Determine the [x, y] coordinate at the center of the cell enclosing the given text.  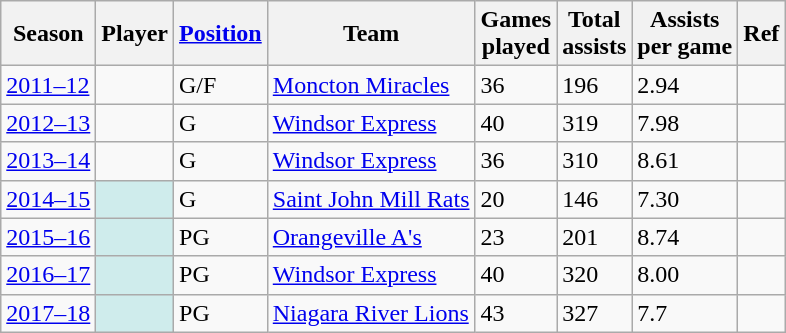
43 [516, 313]
7.30 [685, 199]
327 [594, 313]
20 [516, 199]
310 [594, 161]
196 [594, 85]
Gamesplayed [516, 34]
Assists per game [685, 34]
2013–14 [48, 161]
Ref [762, 34]
319 [594, 123]
Orangeville A's [371, 237]
Season [48, 34]
8.00 [685, 275]
Saint John Mill Rats [371, 199]
Player [135, 34]
146 [594, 199]
2011–12 [48, 85]
Team [371, 34]
Niagara River Lions [371, 313]
2016–17 [48, 275]
Moncton Miracles [371, 85]
7.7 [685, 313]
G/F [221, 85]
8.61 [685, 161]
2017–18 [48, 313]
Position [221, 34]
8.74 [685, 237]
7.98 [685, 123]
23 [516, 237]
2015–16 [48, 237]
320 [594, 275]
2012–13 [48, 123]
201 [594, 237]
Totalassists [594, 34]
2014–15 [48, 199]
2.94 [685, 85]
